From the cell containing the given text, extract its center point as (X, Y) coordinate. 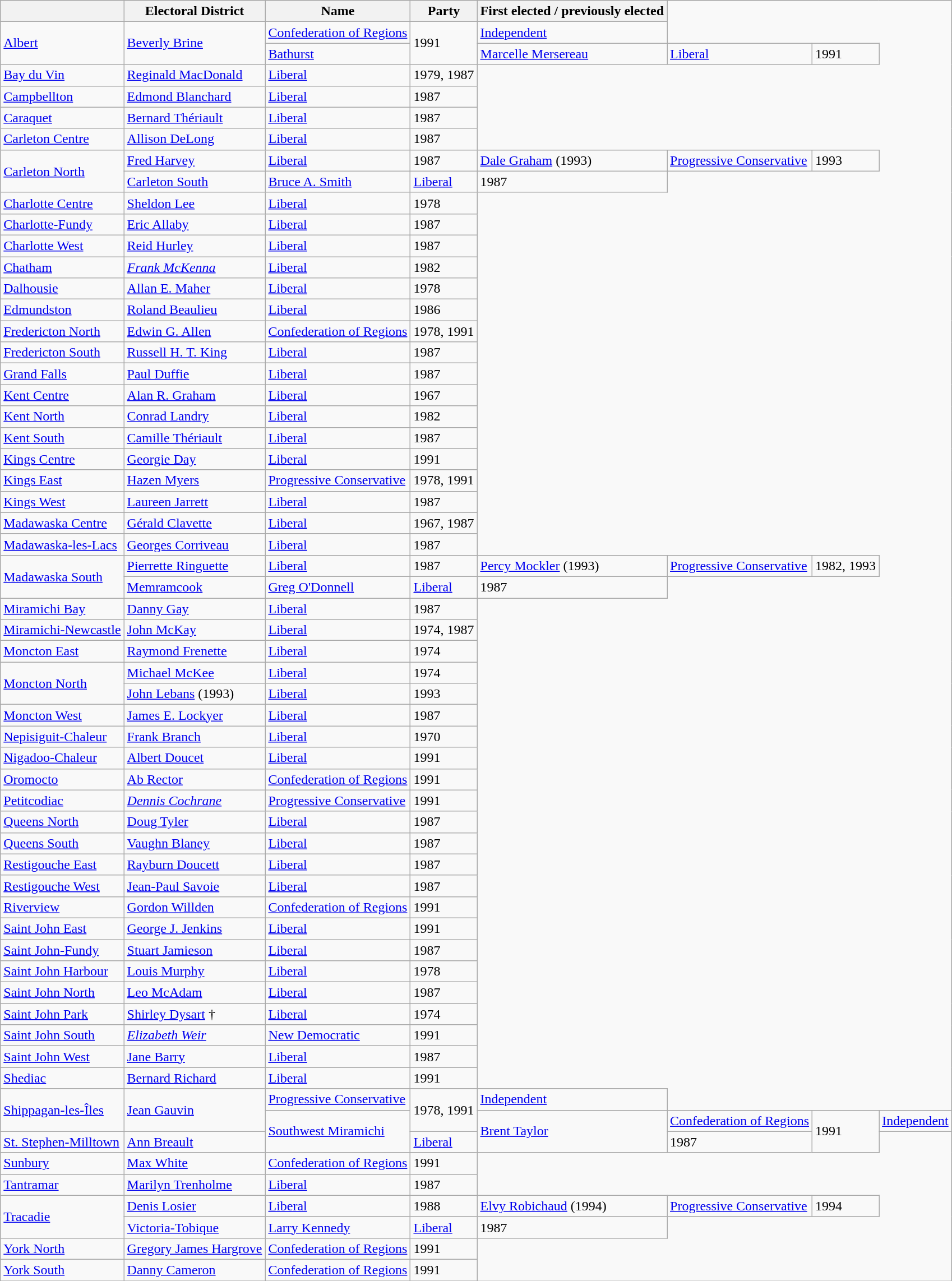
Danny Cameron (195, 1270)
Bernard Thériault (195, 118)
Pierrette Ringuette (195, 566)
Edmond Blanchard (195, 96)
Sunbury (62, 1163)
Max White (195, 1163)
Hazen Myers (195, 480)
Saint John South (62, 1035)
Name (338, 11)
1986 (444, 310)
St. Stephen-Milltown (62, 1142)
Kent Centre (62, 395)
Gregory James Hargrove (195, 1248)
Sheldon Lee (195, 203)
Shirley Dysart † (195, 1014)
Queens North (62, 822)
Dalhousie (62, 289)
Rayburn Doucett (195, 864)
Ab Rector (195, 779)
1994 (845, 1206)
Miramichi-Newcastle (62, 630)
Stuart Jamieson (195, 950)
Kings West (62, 502)
Saint John Harbour (62, 972)
Miramichi Bay (62, 608)
Ann Breault (195, 1142)
Campbellton (62, 96)
Memramcook (195, 587)
Restigouche East (62, 864)
Gérald Clavette (195, 523)
Chatham (62, 267)
Leo McAdam (195, 993)
Vaughn Blaney (195, 843)
Oromocto (62, 779)
Party (444, 11)
Alan R. Graham (195, 395)
Dale Graham (1993) (572, 160)
Moncton East (62, 651)
Conrad Landry (195, 417)
1970 (444, 737)
Bruce A. Smith (338, 182)
Electoral District (195, 11)
Charlotte Centre (62, 203)
Queens South (62, 843)
Moncton North (62, 683)
Camille Thériault (195, 438)
Bay du Vin (62, 75)
Madawaska South (62, 576)
Carleton Centre (62, 139)
Gordon Willden (195, 907)
1982, 1993 (845, 566)
Madawaska-les-Lacs (62, 544)
Kent South (62, 438)
Petitcodiac (62, 801)
First elected / previously elected (572, 11)
Fred Harvey (195, 160)
Marcelle Mersereau (572, 54)
Nepisiguit-Chaleur (62, 737)
Saint John West (62, 1057)
Doug Tyler (195, 822)
1988 (444, 1206)
Laureen Jarrett (195, 502)
George J. Jenkins (195, 928)
Dennis Cochrane (195, 801)
Marilyn Trenholme (195, 1185)
Elvy Robichaud (1994) (572, 1206)
New Democratic (338, 1035)
Saint John North (62, 993)
Roland Beaulieu (195, 310)
Bathurst (338, 54)
1967 (444, 395)
Nigadoo-Chaleur (62, 758)
Carleton South (195, 182)
Russell H. T. King (195, 353)
Madawaska Centre (62, 523)
Shediac (62, 1078)
Edwin G. Allen (195, 331)
Reginald MacDonald (195, 75)
Brent Taylor (572, 1131)
Southwest Miramichi (338, 1131)
Edmundston (62, 310)
Bernard Richard (195, 1078)
James E. Lockyer (195, 715)
Fredericton North (62, 331)
Paul Duffie (195, 374)
Eric Allaby (195, 224)
Saint John Park (62, 1014)
Beverly Brine (195, 43)
Tracadie (62, 1217)
Allan E. Maher (195, 289)
Charlotte West (62, 246)
Riverview (62, 907)
Grand Falls (62, 374)
Greg O'Donnell (338, 587)
Reid Hurley (195, 246)
Percy Mockler (1993) (572, 566)
Jean Gauvin (195, 1110)
Michael McKee (195, 673)
Frank McKenna (195, 267)
Charlotte-Fundy (62, 224)
Victoria-Tobique (195, 1227)
John Lebans (1993) (195, 694)
Allison DeLong (195, 139)
Georges Corriveau (195, 544)
Kent North (62, 417)
Shippagan-les-Îles (62, 1110)
Tantramar (62, 1185)
1974, 1987 (444, 630)
Albert Doucet (195, 758)
Jean-Paul Savoie (195, 886)
1967, 1987 (444, 523)
Denis Losier (195, 1206)
Moncton West (62, 715)
Kings Centre (62, 459)
Louis Murphy (195, 972)
Frank Branch (195, 737)
Saint John East (62, 928)
Raymond Frenette (195, 651)
Larry Kennedy (338, 1227)
Restigouche West (62, 886)
Jane Barry (195, 1057)
John McKay (195, 630)
Saint John-Fundy (62, 950)
Albert (62, 43)
Kings East (62, 480)
York South (62, 1270)
Fredericton South (62, 353)
Elizabeth Weir (195, 1035)
Danny Gay (195, 608)
York North (62, 1248)
Georgie Day (195, 459)
Caraquet (62, 118)
Carleton North (62, 171)
1979, 1987 (444, 75)
